Detect which cell encompasses the target text, then output its [x, y] center coordinate. 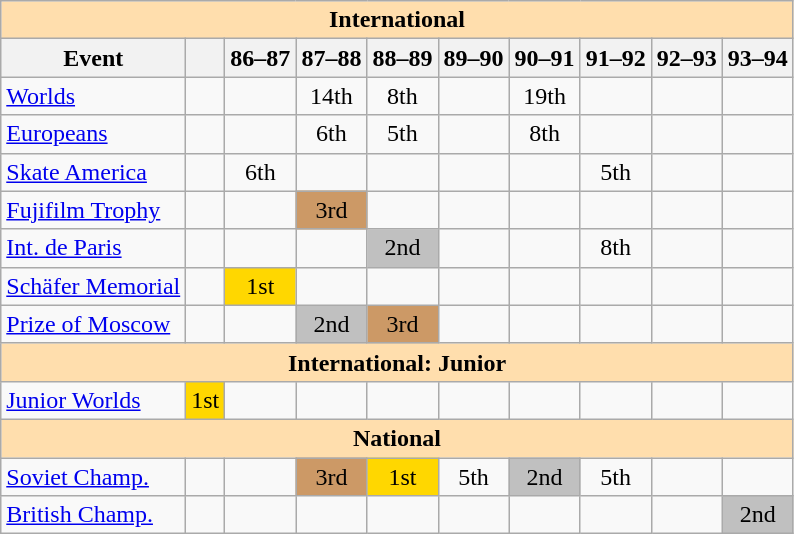
Event [94, 58]
19th [544, 96]
92–93 [686, 58]
International [398, 20]
Europeans [94, 134]
91–92 [616, 58]
Worlds [94, 96]
National [398, 438]
British Champ. [94, 515]
86–87 [260, 58]
90–91 [544, 58]
Soviet Champ. [94, 477]
Fujifilm Trophy [94, 210]
89–90 [474, 58]
Skate America [94, 172]
Int. de Paris [94, 248]
93–94 [758, 58]
International: Junior [398, 362]
Prize of Moscow [94, 324]
Junior Worlds [94, 400]
88–89 [402, 58]
87–88 [332, 58]
14th [332, 96]
Schäfer Memorial [94, 286]
